Return [X, Y] of the center of cell containing provided text 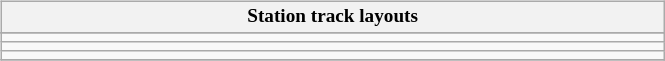
Station track layouts [333, 17]
